For the text-containing cell, return its midpoint in (x, y) coordinate format. 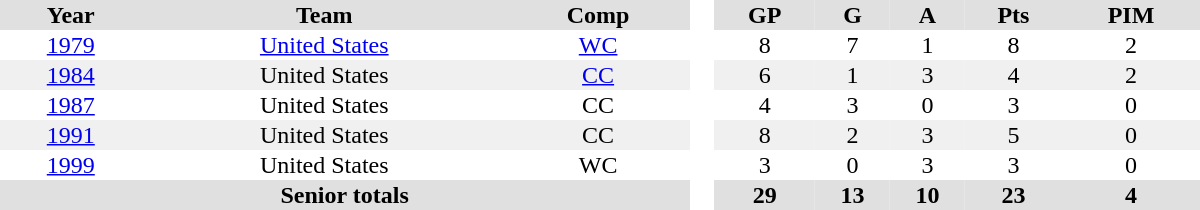
1987 (71, 105)
PIM (1131, 15)
G (852, 15)
6 (764, 75)
1984 (71, 75)
10 (928, 195)
1991 (71, 135)
1999 (71, 165)
Comp (598, 15)
29 (764, 195)
13 (852, 195)
5 (1014, 135)
7 (852, 45)
Team (324, 15)
Pts (1014, 15)
GP (764, 15)
Senior totals (344, 195)
1979 (71, 45)
Year (71, 15)
A (928, 15)
23 (1014, 195)
